Find where the given text appears and provide that cell's center as [X, Y] coordinate. 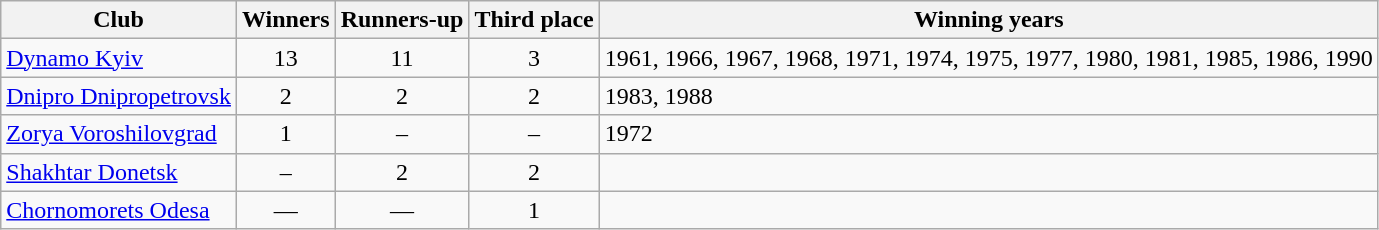
11 [402, 58]
13 [286, 58]
1983, 1988 [988, 96]
1961, 1966, 1967, 1968, 1971, 1974, 1975, 1977, 1980, 1981, 1985, 1986, 1990 [988, 58]
Chornomorets Odesa [119, 210]
3 [534, 58]
Runners-up [402, 20]
Dnipro Dnipropetrovsk [119, 96]
Shakhtar Donetsk [119, 172]
Dynamo Kyiv [119, 58]
Winning years [988, 20]
Zorya Voroshilovgrad [119, 134]
Winners [286, 20]
Third place [534, 20]
1972 [988, 134]
Club [119, 20]
